Provide the [X, Y] coordinate of the cell's center where the given text is located.  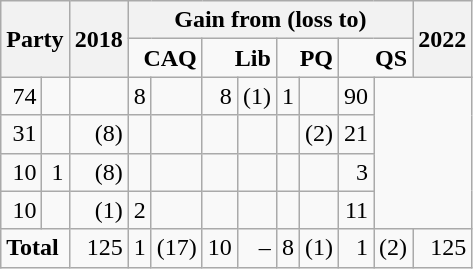
Lib [239, 58]
21 [356, 134]
Gain from (loss to) [270, 20]
2018 [98, 39]
11 [356, 210]
Total [35, 248]
2 [140, 210]
PQ [307, 58]
CAQ [165, 58]
3 [356, 172]
– [256, 248]
Party [35, 39]
74 [22, 96]
(17) [176, 248]
QS [376, 58]
90 [356, 96]
2022 [442, 39]
31 [22, 134]
